Scan for the cell matching the given text and deliver its [x, y] coordinate at center. 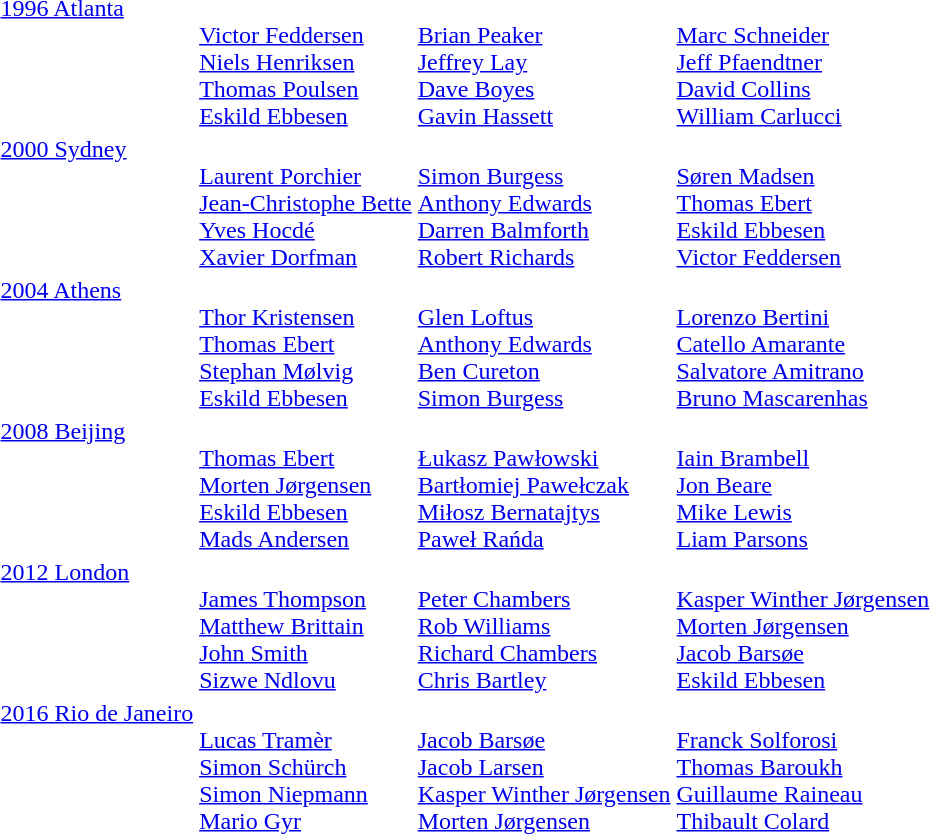
Thomas EbertMorten JørgensenEskild EbbesenMads Andersen [306, 485]
Łukasz PawłowskiBartłomiej PawełczakMiłosz BernatajtysPaweł Rańda [544, 485]
Simon BurgessAnthony EdwardsDarren BalmforthRobert Richards [544, 203]
Thor KristensenThomas EbertStephan MølvigEskild Ebbesen [306, 344]
Laurent PorchierJean-Christophe BetteYves Hocdé Xavier Dorfman [306, 203]
Peter ChambersRob WilliamsRichard ChambersChris Bartley [544, 626]
Glen LoftusAnthony EdwardsBen CuretonSimon Burgess [544, 344]
James ThompsonMatthew BrittainJohn SmithSizwe Ndlovu [306, 626]
